Locate the cell with the specified text and output its (x, y) center coordinate. 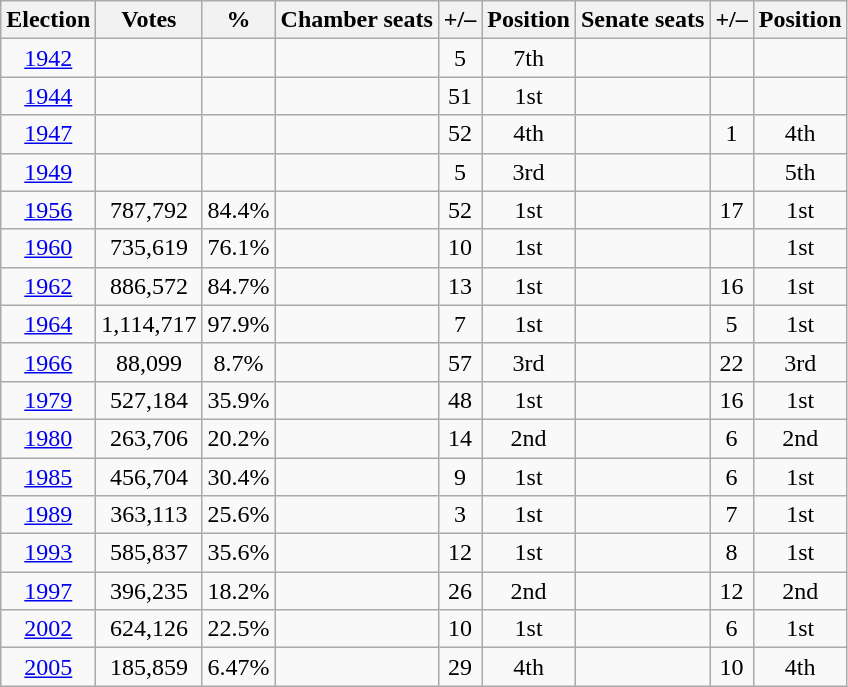
97.9% (238, 324)
527,184 (149, 400)
6.47% (238, 667)
18.2% (238, 591)
Chamber seats (356, 20)
1989 (48, 515)
8 (732, 553)
57 (460, 362)
1964 (48, 324)
1979 (48, 400)
624,126 (149, 629)
1966 (48, 362)
Votes (149, 20)
35.9% (238, 400)
886,572 (149, 286)
1942 (48, 58)
1985 (48, 477)
2002 (48, 629)
1944 (48, 96)
51 (460, 96)
35.6% (238, 553)
1980 (48, 438)
1949 (48, 172)
26 (460, 591)
13 (460, 286)
76.1% (238, 248)
1947 (48, 134)
20.2% (238, 438)
7th (529, 58)
1956 (48, 210)
396,235 (149, 591)
2005 (48, 667)
787,792 (149, 210)
585,837 (149, 553)
25.6% (238, 515)
735,619 (149, 248)
14 (460, 438)
84.4% (238, 210)
1 (732, 134)
30.4% (238, 477)
22.5% (238, 629)
22 (732, 362)
29 (460, 667)
Election (48, 20)
84.7% (238, 286)
185,859 (149, 667)
5th (800, 172)
17 (732, 210)
1960 (48, 248)
456,704 (149, 477)
1993 (48, 553)
88,099 (149, 362)
363,113 (149, 515)
1962 (48, 286)
Senate seats (642, 20)
% (238, 20)
9 (460, 477)
1,114,717 (149, 324)
1997 (48, 591)
263,706 (149, 438)
48 (460, 400)
3 (460, 515)
8.7% (238, 362)
